Identify which cell holds the provided text, then report its (x, y) central coordinate. 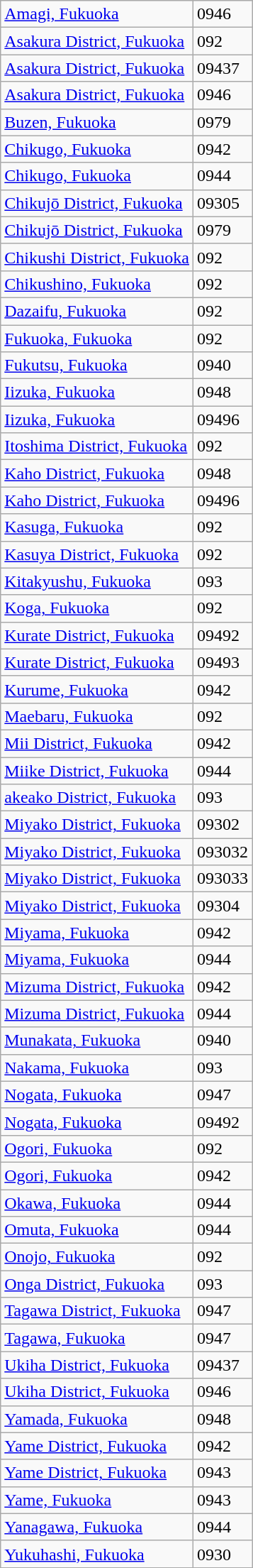
Miike District, Fukuoka (97, 770)
09305 (223, 203)
Amagi, Fukuoka (97, 14)
093032 (223, 852)
Nakama, Fukuoka (97, 1068)
Maebaru, Fukuoka (97, 716)
Yame, Fukuoka (97, 1500)
Onga District, Fukuoka (97, 1284)
Tagawa, Fukuoka (97, 1338)
Okawa, Fukuoka (97, 1203)
Kitakyushu, Fukuoka (97, 581)
akeako District, Fukuoka (97, 798)
Kasuya District, Fukuoka (97, 554)
Yukuhashi, Fukuoka (97, 1554)
0930 (223, 1554)
Omuta, Fukuoka (97, 1230)
093033 (223, 879)
Onojo, Fukuoka (97, 1257)
09302 (223, 825)
Yanagawa, Fukuoka (97, 1527)
Itoshima District, Fukuoka (97, 446)
Fukuoka, Fukuoka (97, 339)
09493 (223, 662)
Chikushi District, Fukuoka (97, 257)
Kurume, Fukuoka (97, 689)
09304 (223, 906)
Tagawa District, Fukuoka (97, 1311)
Buzen, Fukuoka (97, 122)
Yamada, Fukuoka (97, 1419)
Kasuga, Fukuoka (97, 527)
Fukutsu, Fukuoka (97, 366)
Munakata, Fukuoka (97, 1041)
Koga, Fukuoka (97, 608)
Mii District, Fukuoka (97, 743)
Dazaifu, Fukuoka (97, 311)
Chikushino, Fukuoka (97, 284)
